Pinpoint the cell where the given text exists, returning its (X, Y) midpoint coordinate. 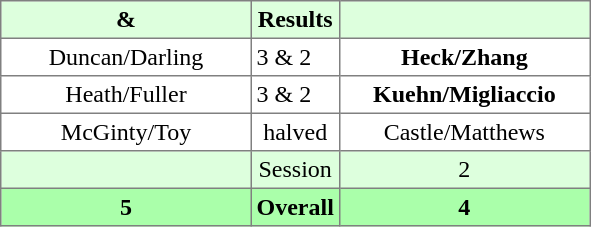
2 (464, 170)
halved (295, 132)
Kuehn/Migliaccio (464, 95)
& (126, 20)
McGinty/Toy (126, 132)
Overall (295, 207)
Results (295, 20)
Duncan/Darling (126, 57)
4 (464, 207)
5 (126, 207)
Session (295, 170)
Castle/Matthews (464, 132)
Heath/Fuller (126, 95)
Heck/Zhang (464, 57)
